Search for the cell housing the specified text and yield its (x, y) center coordinate. 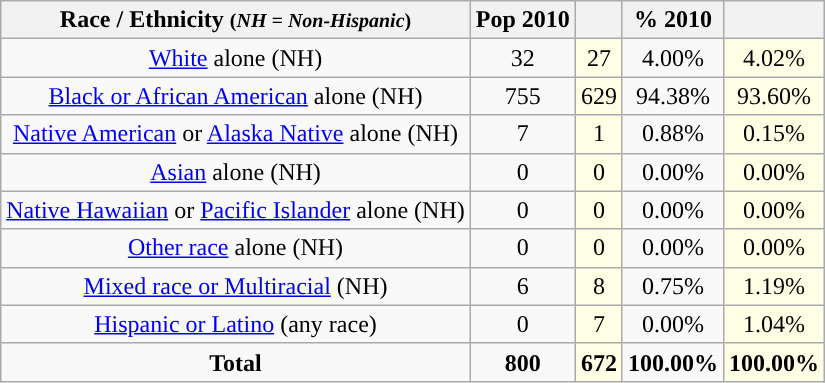
6 (522, 286)
1.19% (774, 286)
Race / Ethnicity (NH = Non-Hispanic) (236, 20)
4.02% (774, 58)
0.75% (672, 286)
1 (598, 134)
27 (598, 58)
0.88% (672, 134)
Pop 2010 (522, 20)
Hispanic or Latino (any race) (236, 324)
Total (236, 362)
93.60% (774, 96)
Mixed race or Multiracial (NH) (236, 286)
1.04% (774, 324)
% 2010 (672, 20)
White alone (NH) (236, 58)
Native Hawaiian or Pacific Islander alone (NH) (236, 210)
672 (598, 362)
Black or African American alone (NH) (236, 96)
629 (598, 96)
Native American or Alaska Native alone (NH) (236, 134)
0.15% (774, 134)
4.00% (672, 58)
Other race alone (NH) (236, 248)
755 (522, 96)
32 (522, 58)
800 (522, 362)
8 (598, 286)
Asian alone (NH) (236, 172)
94.38% (672, 96)
